Extract the (X, Y) coordinate from the center of the cell holding the provided text.  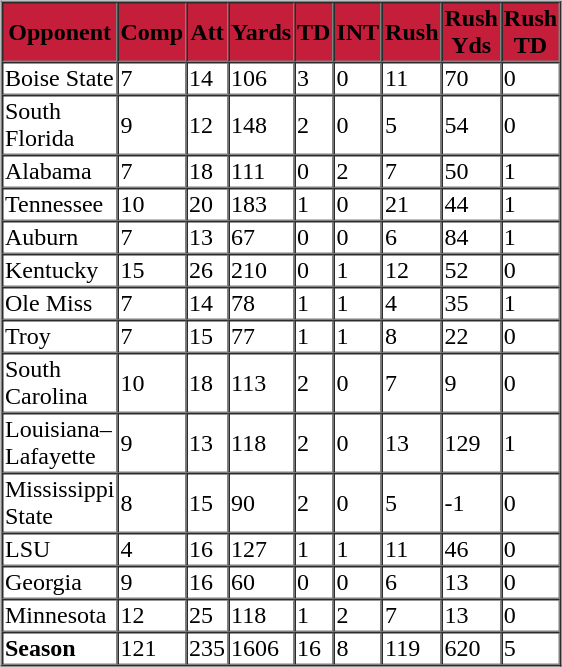
TD (314, 32)
Rush Yds (470, 32)
54 (470, 125)
3 (314, 78)
Minnesota (60, 616)
106 (261, 78)
22 (470, 336)
111 (261, 172)
26 (207, 270)
-1 (470, 503)
119 (412, 648)
Boise State (60, 78)
Mississippi State (60, 503)
INT (358, 32)
113 (261, 383)
77 (261, 336)
25 (207, 616)
78 (261, 304)
70 (470, 78)
121 (152, 648)
46 (470, 550)
South Florida (60, 125)
Rush (412, 32)
Season (60, 648)
620 (470, 648)
LSU (60, 550)
1606 (261, 648)
Att (207, 32)
Alabama (60, 172)
60 (261, 582)
Auburn (60, 238)
52 (470, 270)
67 (261, 238)
Ole Miss (60, 304)
Yards (261, 32)
35 (470, 304)
Opponent (60, 32)
183 (261, 204)
235 (207, 648)
Kentucky (60, 270)
44 (470, 204)
Comp (152, 32)
Troy (60, 336)
148 (261, 125)
Tennessee (60, 204)
Rush TD (530, 32)
20 (207, 204)
Louisiana–Lafayette (60, 443)
Georgia (60, 582)
90 (261, 503)
210 (261, 270)
50 (470, 172)
129 (470, 443)
21 (412, 204)
84 (470, 238)
127 (261, 550)
South Carolina (60, 383)
